Return [x, y] of the center of cell containing provided text 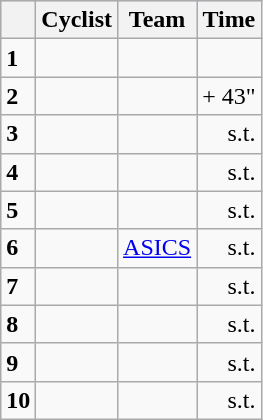
8 [18, 324]
Time [229, 20]
3 [18, 134]
4 [18, 172]
+ 43" [229, 96]
5 [18, 210]
6 [18, 248]
ASICS [158, 248]
7 [18, 286]
Cyclist [77, 20]
9 [18, 362]
2 [18, 96]
10 [18, 400]
1 [18, 58]
Team [158, 20]
